Pinpoint the cell where the given text exists, returning its (X, Y) midpoint coordinate. 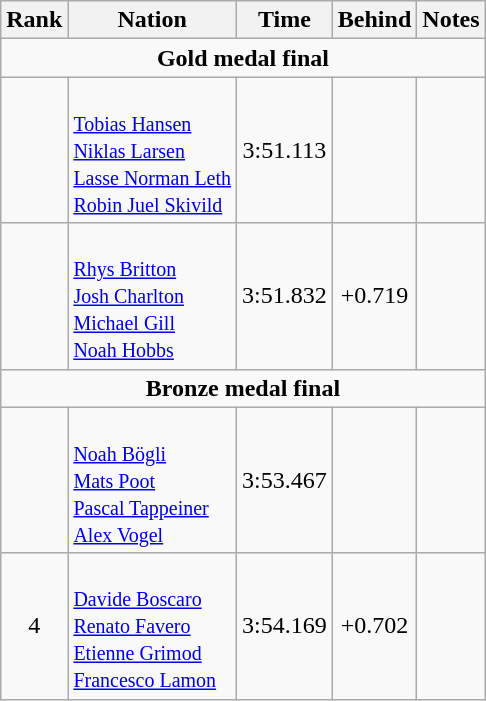
4 (34, 626)
3:51.832 (285, 296)
Rank (34, 20)
+0.719 (374, 296)
3:53.467 (285, 480)
Rhys BrittonJosh CharltonMichael GillNoah Hobbs (152, 296)
Nation (152, 20)
Noah BögliMats PootPascal TappeinerAlex Vogel (152, 480)
Notes (451, 20)
Time (285, 20)
Davide BoscaroRenato FaveroEtienne GrimodFrancesco Lamon (152, 626)
Gold medal final (243, 58)
3:51.113 (285, 150)
3:54.169 (285, 626)
Bronze medal final (243, 388)
Tobias HansenNiklas LarsenLasse Norman LethRobin Juel Skivild (152, 150)
Behind (374, 20)
+0.702 (374, 626)
